For the text-containing cell, return its midpoint in [X, Y] coordinate format. 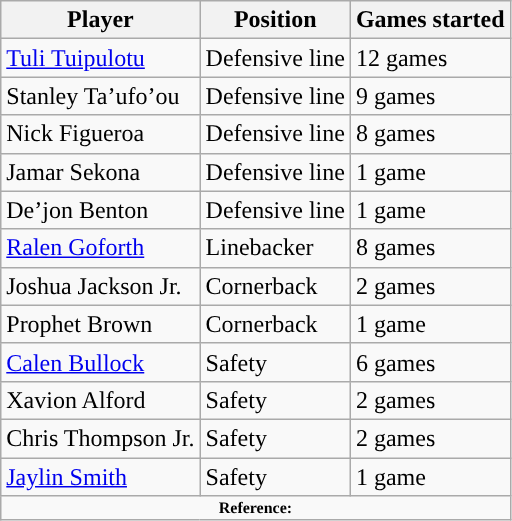
Ralen Goforth [100, 248]
6 games [430, 362]
Stanley Ta’ufo’ou [100, 96]
Calen Bullock [100, 362]
Reference: [256, 508]
Joshua Jackson Jr. [100, 286]
Linebacker [275, 248]
Games started [430, 20]
Chris Thompson Jr. [100, 438]
Jamar Sekona [100, 172]
9 games [430, 96]
Xavion Alford [100, 400]
Prophet Brown [100, 324]
Nick Figueroa [100, 134]
12 games [430, 58]
Position [275, 20]
Player [100, 20]
Tuli Tuipulotu [100, 58]
De’jon Benton [100, 210]
Jaylin Smith [100, 477]
